Scan for the cell matching the given text and deliver its [x, y] coordinate at center. 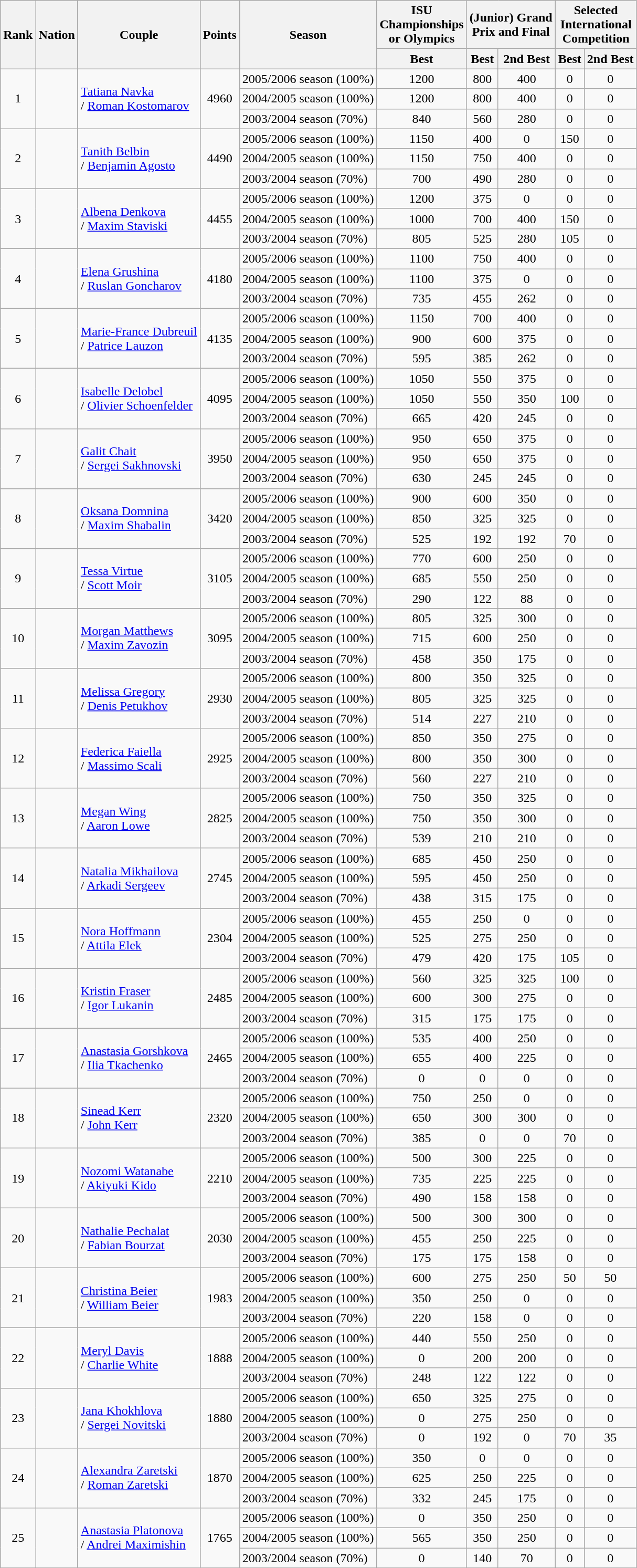
2030 [219, 1238]
140 [482, 1558]
25 [18, 1538]
Morgan Matthews / Maxim Zavozin [139, 639]
4960 [219, 99]
Isabelle Delobel / Olivier Schoenfelder [139, 399]
21 [18, 1298]
(Junior) Grand Prix and Final [511, 25]
1880 [219, 1418]
19 [18, 1178]
13 [18, 818]
Tanith Belbin / Benjamin Agosto [139, 159]
6 [18, 399]
14 [18, 878]
20 [18, 1238]
4095 [219, 399]
15 [18, 938]
Nozomi Watanabe / Akiyuki Kido [139, 1178]
1983 [219, 1298]
17 [18, 1058]
Nation [57, 35]
Kristin Fraser / Igor Lukanin [139, 998]
4135 [219, 339]
1765 [219, 1538]
7 [18, 458]
458 [422, 658]
Selected International Competition [596, 25]
770 [422, 558]
24 [18, 1478]
2925 [219, 758]
Albena Denkova / Maxim Staviski [139, 218]
220 [422, 1318]
514 [422, 718]
Nathalie Pechalat / Fabian Bourzat [139, 1238]
4180 [219, 278]
35 [610, 1438]
Anastasia Platonova / Andrei Maximishin [139, 1538]
Season [308, 35]
Oksana Domnina / Maxim Shabalin [139, 518]
18 [18, 1118]
Alexandra Zaretski / Roman Zaretski [139, 1478]
2320 [219, 1118]
535 [422, 1038]
Sinead Kerr / John Kerr [139, 1118]
Points [219, 35]
2825 [219, 818]
Elena Grushina / Ruslan Goncharov [139, 278]
539 [422, 838]
Natalia Mikhailova / Arkadi Sergeev [139, 878]
23 [18, 1418]
1870 [219, 1478]
Rank [18, 35]
438 [422, 898]
10 [18, 639]
Christina Beier / William Beier [139, 1298]
3950 [219, 458]
Federica Faiella / Massimo Scali [139, 758]
2 [18, 159]
5 [18, 339]
4455 [219, 218]
655 [422, 1058]
332 [422, 1498]
1000 [422, 218]
22 [18, 1358]
2465 [219, 1058]
Couple [139, 35]
3 [18, 218]
248 [422, 1378]
840 [422, 119]
2745 [219, 878]
Meryl Davis / Charlie White [139, 1358]
625 [422, 1478]
479 [422, 958]
Galit Chait / Sergei Sakhnovski [139, 458]
16 [18, 998]
3095 [219, 639]
Marie-France Dubreuil / Patrice Lauzon [139, 339]
2210 [219, 1178]
565 [422, 1538]
1888 [219, 1358]
ISU Championships or Olympics [422, 25]
2304 [219, 938]
Megan Wing / Aaron Lowe [139, 818]
88 [527, 598]
715 [422, 639]
Jana Khokhlova / Sergei Novitski [139, 1418]
3105 [219, 578]
Anastasia Gorshkova / Ilia Tkachenko [139, 1058]
9 [18, 578]
Tessa Virtue / Scott Moir [139, 578]
290 [422, 598]
12 [18, 758]
630 [422, 478]
8 [18, 518]
Tatiana Navka / Roman Kostomarov [139, 99]
Melissa Gregory / Denis Petukhov [139, 698]
11 [18, 698]
Nora Hoffmann / Attila Elek [139, 938]
2485 [219, 998]
440 [422, 1338]
4490 [219, 159]
3420 [219, 518]
4 [18, 278]
2930 [219, 698]
665 [422, 419]
1 [18, 99]
